Capture the cell that displays the provided text and extract its (x, y) central coordinate. 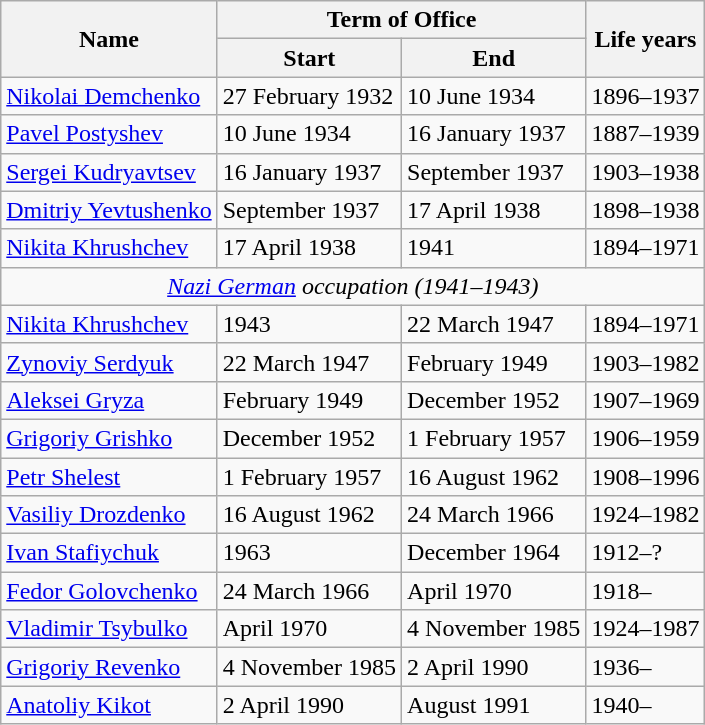
1908–1996 (646, 477)
Vasiliy Drozdenko (109, 515)
1963 (309, 553)
Dmitriy Yevtushenko (109, 210)
Pavel Postyshev (109, 134)
1907–1969 (646, 400)
Start (309, 58)
1936– (646, 667)
Fedor Golovchenko (109, 591)
Vladimir Tsybulko (109, 629)
Zynoviy Serdyuk (109, 362)
Life years (646, 39)
1918– (646, 591)
1903–1982 (646, 362)
1887–1939 (646, 134)
Anatoliy Kikot (109, 705)
Petr Shelest (109, 477)
1898–1938 (646, 210)
1896–1937 (646, 96)
1940– (646, 705)
Ivan Stafiychuk (109, 553)
27 February 1932 (309, 96)
August 1991 (494, 705)
Nazi German occupation (1941–1943) (353, 286)
End (494, 58)
Grigoriy Revenko (109, 667)
1941 (494, 248)
1924–1987 (646, 629)
Aleksei Gryza (109, 400)
Nikolai Demchenko (109, 96)
Sergei Kudryavtsev (109, 172)
December 1964 (494, 553)
1906–1959 (646, 438)
1903–1938 (646, 172)
1924–1982 (646, 515)
Grigoriy Grishko (109, 438)
1943 (309, 324)
Name (109, 39)
Term of Office (402, 20)
1912–? (646, 553)
